From the cell containing the given text, extract its center point as (X, Y) coordinate. 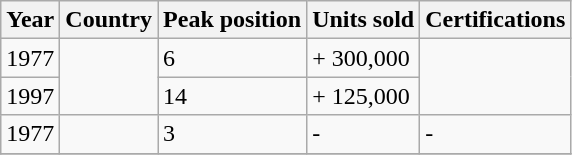
Units sold (364, 20)
Certifications (496, 20)
Year (30, 20)
14 (232, 96)
1997 (30, 96)
+ 125,000 (364, 96)
+ 300,000 (364, 58)
3 (232, 134)
Peak position (232, 20)
6 (232, 58)
Country (109, 20)
